Identify which cell holds the provided text, then report its (X, Y) central coordinate. 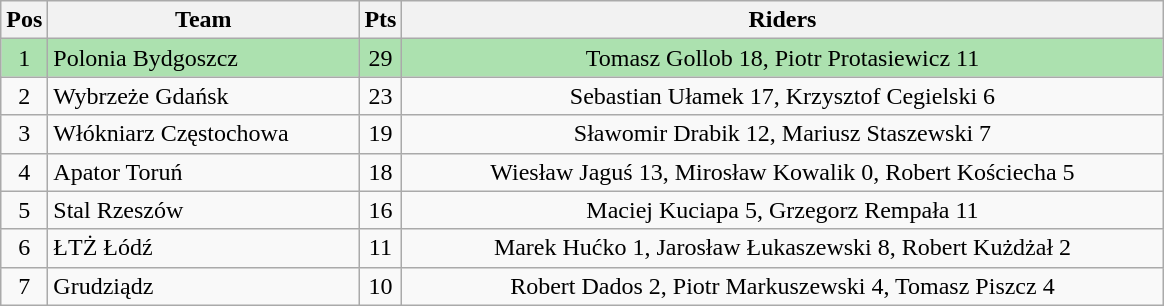
1 (24, 58)
Stal Rzeszów (204, 210)
10 (380, 286)
18 (380, 172)
Włókniarz Częstochowa (204, 134)
29 (380, 58)
Polonia Bydgoszcz (204, 58)
7 (24, 286)
16 (380, 210)
4 (24, 172)
Pos (24, 20)
Team (204, 20)
Sławomir Drabik 12, Mariusz Staszewski 7 (782, 134)
Maciej Kuciapa 5, Grzegorz Rempała 11 (782, 210)
Riders (782, 20)
Robert Dados 2, Piotr Markuszewski 4, Tomasz Piszcz 4 (782, 286)
11 (380, 248)
Grudziądz (204, 286)
Pts (380, 20)
2 (24, 96)
ŁTŻ Łódź (204, 248)
6 (24, 248)
Sebastian Ułamek 17, Krzysztof Cegielski 6 (782, 96)
Wiesław Jaguś 13, Mirosław Kowalik 0, Robert Kościecha 5 (782, 172)
19 (380, 134)
Apator Toruń (204, 172)
23 (380, 96)
Wybrzeże Gdańsk (204, 96)
3 (24, 134)
Tomasz Gollob 18, Piotr Protasiewicz 11 (782, 58)
Marek Hućko 1, Jarosław Łukaszewski 8, Robert Kużdżał 2 (782, 248)
5 (24, 210)
